Identify which cell holds the provided text, then report its (x, y) central coordinate. 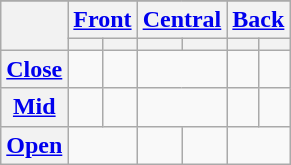
Open (34, 145)
Front (102, 20)
Central (182, 20)
Mid (34, 107)
Close (34, 69)
Back (258, 20)
